Output the [x, y] coordinate of the center of the cell containing the given text.  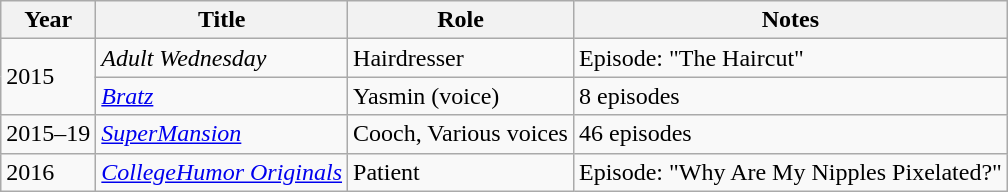
2016 [48, 172]
2015 [48, 77]
Adult Wednesday [222, 58]
Yasmin (voice) [461, 96]
Notes [790, 20]
Year [48, 20]
Bratz [222, 96]
46 episodes [790, 134]
Title [222, 20]
2015–19 [48, 134]
SuperMansion [222, 134]
Hairdresser [461, 58]
Episode: "The Haircut" [790, 58]
8 episodes [790, 96]
Cooch, Various voices [461, 134]
Role [461, 20]
CollegeHumor Originals [222, 172]
Patient [461, 172]
Episode: "Why Are My Nipples Pixelated?" [790, 172]
